Return the (X, Y) coordinate for the center point of the cell that contains the specified text.  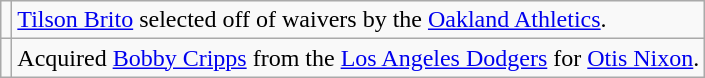
Tilson Brito selected off of waivers by the Oakland Athletics. (358, 20)
Acquired Bobby Cripps from the Los Angeles Dodgers for Otis Nixon. (358, 58)
